Search for the cell housing the specified text and yield its (x, y) center coordinate. 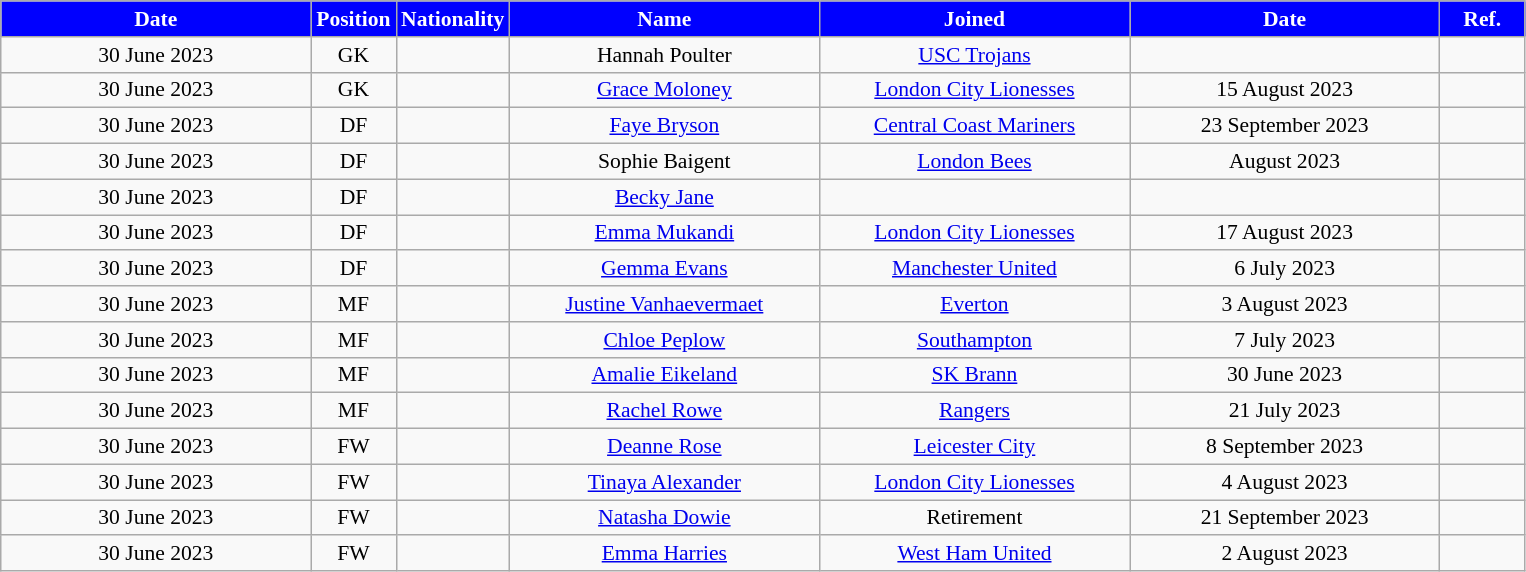
Manchester United (974, 269)
Retirement (974, 518)
West Ham United (974, 554)
Tinaya Alexander (664, 482)
Rachel Rowe (664, 411)
Ref. (1482, 19)
7 July 2023 (1285, 340)
21 July 2023 (1285, 411)
Rangers (974, 411)
Southampton (974, 340)
Leicester City (974, 447)
Everton (974, 304)
Sophie Baigent (664, 162)
SK Brann (974, 375)
15 August 2023 (1285, 90)
4 August 2023 (1285, 482)
Name (664, 19)
Emma Harries (664, 554)
Faye Bryson (664, 126)
Grace Moloney (664, 90)
8 September 2023 (1285, 447)
Hannah Poulter (664, 55)
Natasha Dowie (664, 518)
6 July 2023 (1285, 269)
Central Coast Mariners (974, 126)
Emma Mukandi (664, 233)
August 2023 (1285, 162)
23 September 2023 (1285, 126)
USC Trojans (974, 55)
Amalie Eikeland (664, 375)
Becky Jane (664, 197)
Chloe Peplow (664, 340)
Deanne Rose (664, 447)
Position (354, 19)
Justine Vanhaevermaet (664, 304)
17 August 2023 (1285, 233)
Nationality (452, 19)
Joined (974, 19)
21 September 2023 (1285, 518)
Gemma Evans (664, 269)
3 August 2023 (1285, 304)
2 August 2023 (1285, 554)
London Bees (974, 162)
